Capture the cell that displays the provided text and extract its (x, y) central coordinate. 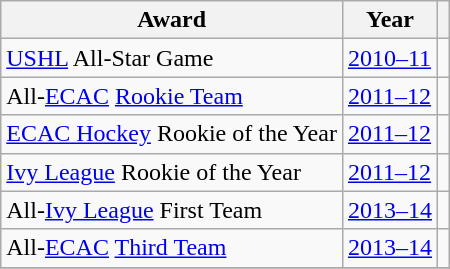
Ivy League Rookie of the Year (172, 172)
All-ECAC Rookie Team (172, 96)
2010–11 (390, 58)
Year (390, 20)
Award (172, 20)
ECAC Hockey Rookie of the Year (172, 134)
All-ECAC Third Team (172, 248)
USHL All-Star Game (172, 58)
All-Ivy League First Team (172, 210)
